Return (x, y) of the center of cell containing provided text 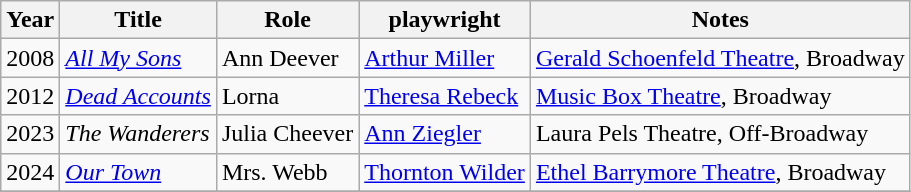
Thornton Wilder (445, 172)
Title (138, 20)
Theresa Rebeck (445, 96)
playwright (445, 20)
Ann Deever (287, 58)
Our Town (138, 172)
Notes (720, 20)
2024 (30, 172)
Gerald Schoenfeld Theatre, Broadway (720, 58)
Music Box Theatre, Broadway (720, 96)
2023 (30, 134)
Ann Ziegler (445, 134)
Year (30, 20)
All My Sons (138, 58)
Mrs. Webb (287, 172)
Dead Accounts (138, 96)
Arthur Miller (445, 58)
Role (287, 20)
Julia Cheever (287, 134)
2012 (30, 96)
2008 (30, 58)
The Wanderers (138, 134)
Lorna (287, 96)
Ethel Barrymore Theatre, Broadway (720, 172)
Laura Pels Theatre, Off-Broadway (720, 134)
